Extract the [X, Y] coordinate from the center of the cell holding the provided text.  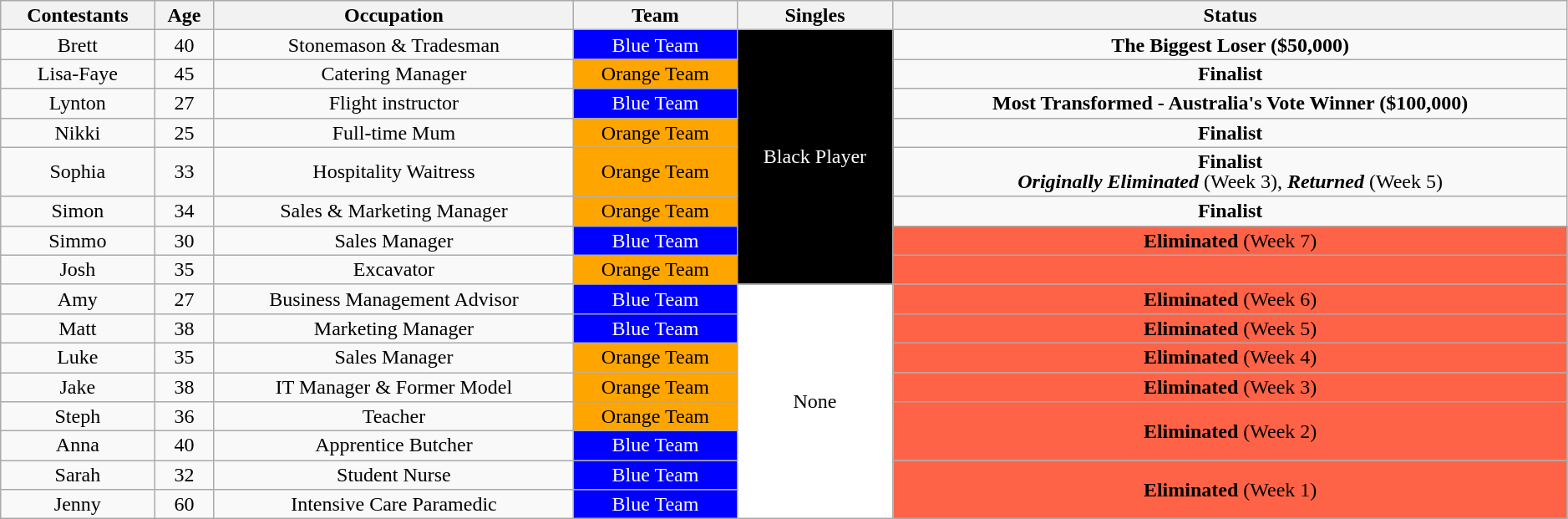
Brett [78, 45]
Matt [78, 328]
Sales & Marketing Manager [394, 211]
Eliminated (Week 3) [1230, 388]
The Biggest Loser ($50,000) [1230, 45]
Steph [78, 416]
Jenny [78, 505]
Most Transformed - Australia's Vote Winner ($100,000) [1230, 104]
Catering Manager [394, 74]
Apprentice Butcher [394, 446]
Nikki [78, 132]
Luke [78, 358]
Stonemason & Tradesman [394, 45]
Status [1230, 15]
Sarah [78, 475]
34 [184, 211]
Intensive Care Paramedic [394, 505]
Lynton [78, 104]
Josh [78, 269]
Eliminated (Week 2) [1230, 431]
Eliminated (Week 1) [1230, 490]
Flight instructor [394, 104]
Black Player [815, 157]
Lisa-Faye [78, 74]
Business Management Advisor [394, 299]
Marketing Manager [394, 328]
25 [184, 132]
Eliminated (Week 5) [1230, 328]
Occupation [394, 15]
Finalist Originally Eliminated (Week 3), Returned (Week 5) [1230, 172]
Team [655, 15]
Jake [78, 388]
Singles [815, 15]
None [815, 401]
33 [184, 172]
Full-time Mum [394, 132]
Anna [78, 446]
Sophia [78, 172]
45 [184, 74]
Simmo [78, 241]
36 [184, 416]
Eliminated (Week 7) [1230, 241]
Age [184, 15]
Contestants [78, 15]
IT Manager & Former Model [394, 388]
32 [184, 475]
Teacher [394, 416]
Amy [78, 299]
60 [184, 505]
Eliminated (Week 6) [1230, 299]
Excavator [394, 269]
Eliminated (Week 4) [1230, 358]
Simon [78, 211]
Student Nurse [394, 475]
30 [184, 241]
Hospitality Waitress [394, 172]
